Return (x, y) of the center of cell containing provided text 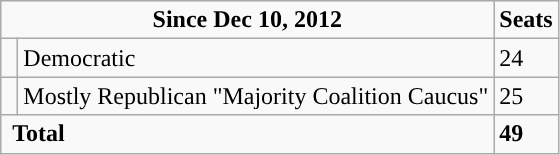
Total (248, 134)
25 (526, 96)
Mostly Republican "Majority Coalition Caucus" (256, 96)
Democratic (256, 58)
Seats (526, 20)
49 (526, 134)
24 (526, 58)
Since Dec 10, 2012 (248, 20)
